Find where the given text appears and provide that cell's center as (X, Y) coordinate. 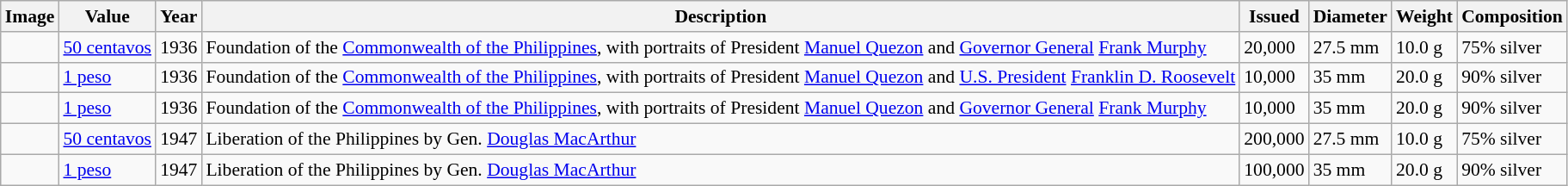
Image (30, 16)
Year (179, 16)
100,000 (1274, 170)
Issued (1274, 16)
Weight (1424, 16)
20,000 (1274, 47)
Foundation of the Commonwealth of the Philippines, with portraits of President Manuel Quezon and U.S. President Franklin D. Roosevelt (721, 77)
Description (721, 16)
200,000 (1274, 139)
Composition (1512, 16)
Diameter (1350, 16)
Value (107, 16)
